Detect which cell encompasses the target text, then output its [x, y] center coordinate. 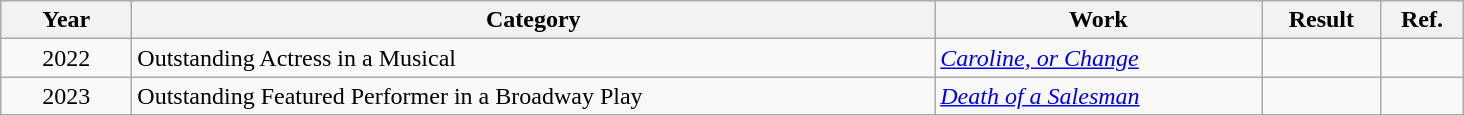
Death of a Salesman [1098, 96]
Ref. [1422, 20]
Outstanding Featured Performer in a Broadway Play [534, 96]
2023 [66, 96]
Work [1098, 20]
Caroline, or Change [1098, 58]
Category [534, 20]
2022 [66, 58]
Result [1322, 20]
Year [66, 20]
Outstanding Actress in a Musical [534, 58]
